Return the (X, Y) coordinate for the center point of the cell that contains the specified text.  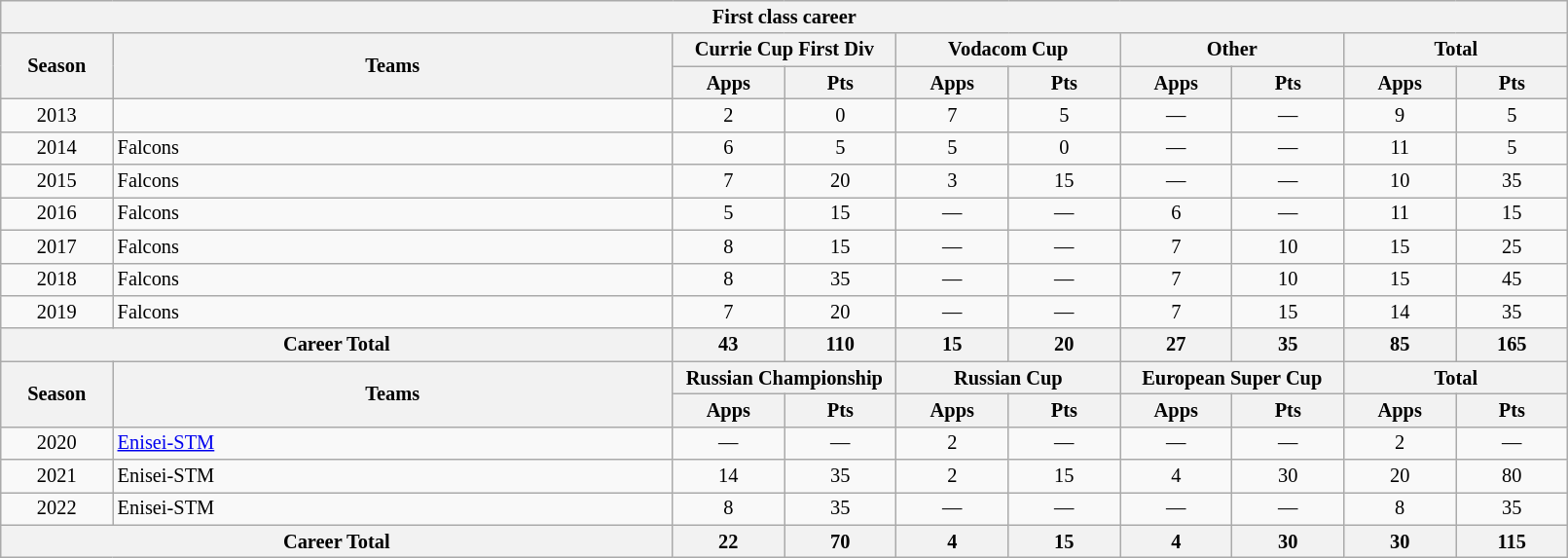
85 (1400, 345)
27 (1176, 345)
Other (1232, 50)
2017 (56, 246)
Russian Championship (784, 378)
2015 (56, 181)
45 (1513, 279)
25 (1513, 246)
Vodacom Cup (1008, 50)
43 (728, 345)
2018 (56, 279)
9 (1400, 115)
115 (1513, 541)
2021 (56, 476)
3 (952, 181)
2019 (56, 312)
110 (841, 345)
2022 (56, 508)
2020 (56, 443)
First class career (784, 17)
Currie Cup First Div (784, 50)
80 (1513, 476)
22 (728, 541)
165 (1513, 345)
Russian Cup (1008, 378)
70 (841, 541)
2013 (56, 115)
2016 (56, 213)
European Super Cup (1232, 378)
2014 (56, 148)
